For the text-containing cell, return its midpoint in [X, Y] coordinate format. 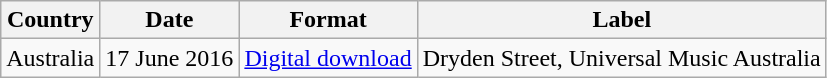
Country [50, 20]
17 June 2016 [170, 58]
Date [170, 20]
Digital download [328, 58]
Format [328, 20]
Label [622, 20]
Australia [50, 58]
Dryden Street, Universal Music Australia [622, 58]
